Locate the cell with the specified text and output its (x, y) center coordinate. 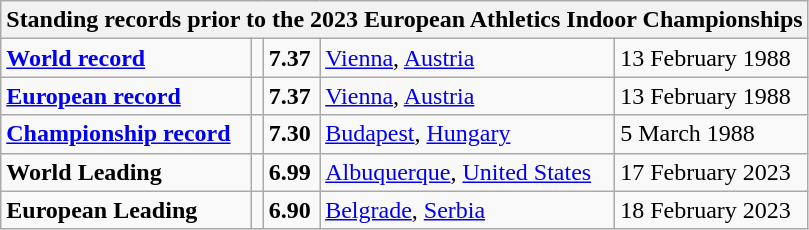
World Leading (126, 172)
European record (126, 96)
6.90 (292, 210)
Championship record (126, 134)
Belgrade, Serbia (468, 210)
Albuquerque, United States (468, 172)
7.30 (292, 134)
European Leading (126, 210)
Budapest, Hungary (468, 134)
5 March 1988 (712, 134)
6.99 (292, 172)
18 February 2023 (712, 210)
World record (126, 58)
Standing records prior to the 2023 European Athletics Indoor Championships (404, 20)
17 February 2023 (712, 172)
